Search for the cell housing the specified text and yield its (X, Y) center coordinate. 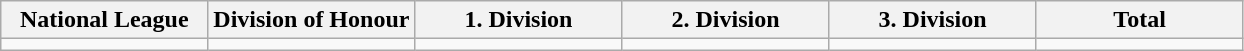
Division of Honour (312, 20)
National League (104, 20)
3. Division (932, 20)
Total (1140, 20)
2. Division (726, 20)
1. Division (518, 20)
